Search for the cell housing the specified text and yield its [x, y] center coordinate. 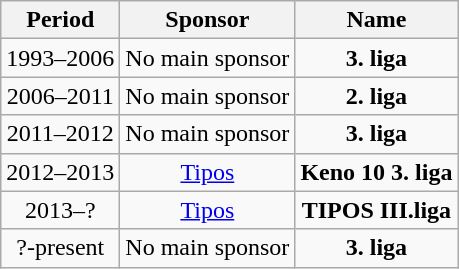
2013–? [60, 210]
?-present [60, 248]
Period [60, 20]
1993–2006 [60, 58]
2012–2013 [60, 172]
2011–2012 [60, 134]
Sponsor [208, 20]
2. liga [376, 96]
Name [376, 20]
Keno 10 3. liga [376, 172]
2006–2011 [60, 96]
TIPOS III.liga [376, 210]
